Search for the cell housing the specified text and yield its (X, Y) center coordinate. 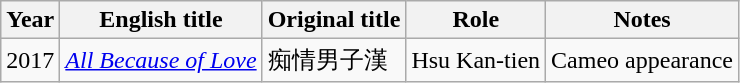
痴情男子漢 (334, 60)
Original title (334, 20)
Year (30, 20)
Notes (642, 20)
Cameo appearance (642, 60)
All Because of Love (161, 60)
English title (161, 20)
2017 (30, 60)
Hsu Kan-tien (476, 60)
Role (476, 20)
